Scan for the cell matching the given text and deliver its (X, Y) coordinate at center. 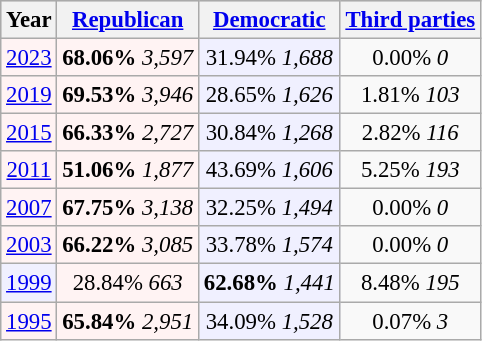
2015 (29, 133)
33.78% 1,574 (269, 245)
2011 (29, 170)
65.84% 2,951 (128, 321)
2007 (29, 208)
28.84% 663 (128, 283)
67.75% 3,138 (128, 208)
69.53% 3,946 (128, 95)
2019 (29, 95)
Democratic (269, 20)
1999 (29, 283)
5.25% 193 (410, 170)
62.68% 1,441 (269, 283)
2023 (29, 58)
Year (29, 20)
2003 (29, 245)
51.06% 1,877 (128, 170)
43.69% 1,606 (269, 170)
68.06% 3,597 (128, 58)
32.25% 1,494 (269, 208)
31.94% 1,688 (269, 58)
1995 (29, 321)
66.33% 2,727 (128, 133)
1.81% 103 (410, 95)
2.82% 116 (410, 133)
Republican (128, 20)
30.84% 1,268 (269, 133)
Third parties (410, 20)
66.22% 3,085 (128, 245)
8.48% 195 (410, 283)
28.65% 1,626 (269, 95)
0.07% 3 (410, 321)
34.09% 1,528 (269, 321)
